Provide the (x, y) coordinate of the cell's center where the given text is located.  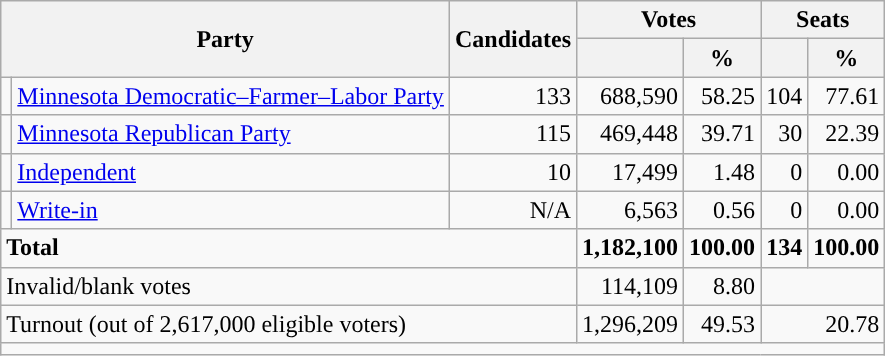
Party (226, 39)
Turnout (out of 2,617,000 eligible voters) (289, 324)
104 (784, 96)
469,448 (630, 134)
77.61 (846, 96)
114,109 (630, 286)
1,182,100 (630, 248)
Invalid/blank votes (289, 286)
6,563 (630, 210)
Minnesota Democratic–Farmer–Labor Party (231, 96)
58.25 (722, 96)
0.56 (722, 210)
133 (512, 96)
22.39 (846, 134)
Total (289, 248)
Minnesota Republican Party (231, 134)
Candidates (512, 39)
20.78 (823, 324)
N/A (512, 210)
39.71 (722, 134)
134 (784, 248)
115 (512, 134)
Votes (669, 20)
10 (512, 172)
Independent (231, 172)
49.53 (722, 324)
1,296,209 (630, 324)
30 (784, 134)
1.48 (722, 172)
Seats (823, 20)
688,590 (630, 96)
Write-in (231, 210)
17,499 (630, 172)
8.80 (722, 286)
